Locate the cell with the specified text and output its [X, Y] center coordinate. 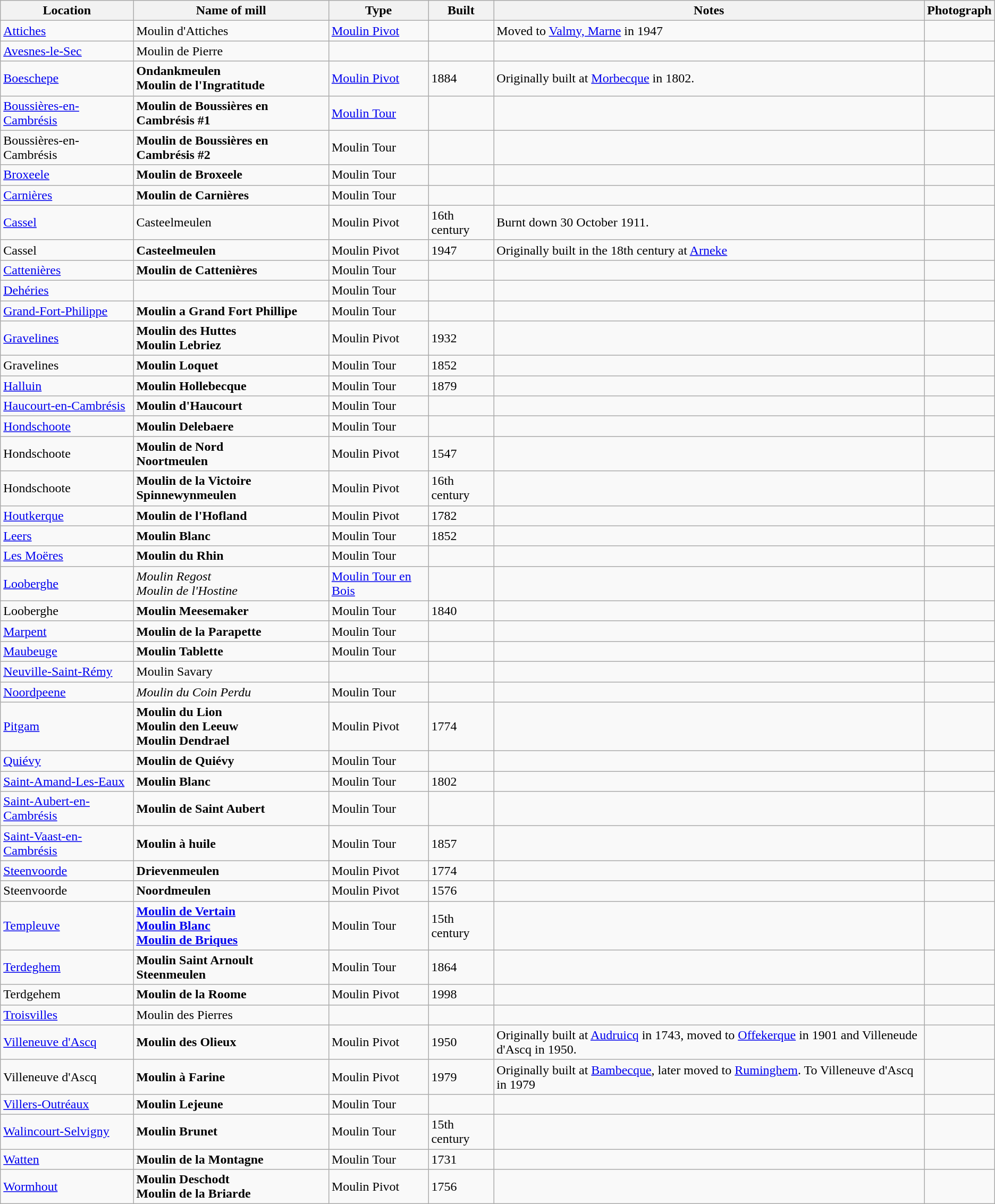
Notes [709, 11]
Cattenières [67, 270]
Moulin Loquet [231, 366]
Moulin Savary [231, 671]
Drievenmeulen [231, 871]
Moulin de Saint Aubert [231, 809]
Noordmeulen [231, 891]
1947 [461, 250]
Moulin a Grand Fort Phillipe [231, 311]
Photograph [959, 11]
Moulin à Farine [231, 1077]
Moulin Meesemaker [231, 611]
Terdgehem [67, 995]
1998 [461, 995]
Moulin de Cattenières [231, 270]
Villers-Outréaux [67, 1104]
Moulin de la Parapette [231, 631]
Moulin des HuttesMoulin Lebriez [231, 338]
1802 [461, 781]
1884 [461, 79]
Quiévy [67, 761]
Originally built at Audruicq in 1743, moved to Offekerque in 1901 and Villeneude d'Ascq in 1950. [709, 1042]
1547 [461, 454]
Moulin de Pierre [231, 51]
1950 [461, 1042]
Built [461, 11]
OndankmeulenMoulin de l'Ingratitude [231, 79]
Troisvilles [67, 1015]
1879 [461, 386]
Name of mill [231, 11]
Moulin de la VictoireSpinnewynmeulen [231, 488]
1932 [461, 338]
Saint-Vaast-en-Cambrésis [67, 843]
Moulin de Boussières en Cambrésis #1 [231, 113]
1782 [461, 516]
Moved to Valmy, Marne in 1947 [709, 31]
Moulin de Broxeele [231, 175]
Moulin du Coin Perdu [231, 692]
Originally built in the 18th century at Arneke [709, 250]
Wormhout [67, 1186]
Moulin d'Haucourt [231, 406]
Moulin DeschodtMoulin de la Briarde [231, 1186]
Moulin Delebaere [231, 426]
1576 [461, 891]
Location [67, 11]
Dehéries [67, 290]
Templeuve [67, 925]
Carnières [67, 195]
Type [378, 11]
Les Moëres [67, 556]
Moulin Tablette [231, 651]
Moulin de NordNoortmeulen [231, 454]
Moulin de VertainMoulin BlancMoulin de Briques [231, 925]
1840 [461, 611]
1857 [461, 843]
Moulin du Rhin [231, 556]
Moulin du LionMoulin den LeeuwMoulin Dendrael [231, 727]
Pitgam [67, 727]
Moulin des Olieux [231, 1042]
Walincourt-Selvigny [67, 1131]
Moulin Lejeune [231, 1104]
Avesnes-le-Sec [67, 51]
Leers [67, 536]
Halluin [67, 386]
Moulin de la Roome [231, 995]
Neuville-Saint-Rémy [67, 671]
Moulin à huile [231, 843]
Moulin Tour en Bois [378, 584]
Moulin de Boussières en Cambrésis #2 [231, 148]
Marpent [67, 631]
Watten [67, 1159]
Burnt down 30 October 1911. [709, 222]
1864 [461, 967]
Originally built at Morbecque in 1802. [709, 79]
Attiches [67, 31]
Originally built at Bambecque, later moved to Ruminghem. To Villeneuve d'Ascq in 1979 [709, 1077]
Grand-Fort-Philippe [67, 311]
Houtkerque [67, 516]
Moulin des Pierres [231, 1015]
Moulin de la Montagne [231, 1159]
Moulin d'Attiches [231, 31]
Noordpeene [67, 692]
Moulin Brunet [231, 1131]
Terdeghem [67, 967]
Moulin Saint ArnoultSteenmeulen [231, 967]
Boeschepe [67, 79]
Haucourt-en-Cambrésis [67, 406]
1731 [461, 1159]
Moulin RegostMoulin de l'Hostine [231, 584]
Moulin de l'Hofland [231, 516]
1756 [461, 1186]
1979 [461, 1077]
Moulin Hollebecque [231, 386]
Broxeele [67, 175]
Saint-Aubert-en-Cambrésis [67, 809]
Moulin de Carnières [231, 195]
Saint-Amand-Les-Eaux [67, 781]
Maubeuge [67, 651]
Moulin de Quiévy [231, 761]
